Scan for the cell matching the given text and deliver its (X, Y) coordinate at center. 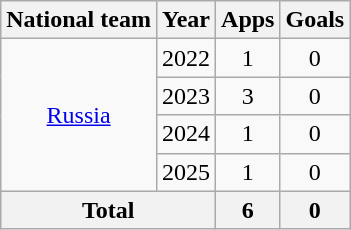
Apps (248, 20)
Russia (79, 115)
6 (248, 210)
2025 (186, 172)
Goals (315, 20)
2023 (186, 96)
2022 (186, 58)
2024 (186, 134)
Total (108, 210)
National team (79, 20)
3 (248, 96)
Year (186, 20)
